Provide the [x, y] coordinate of the cell's center where the given text is located.  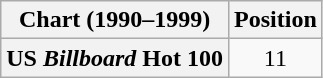
11 [276, 58]
US Billboard Hot 100 [115, 58]
Chart (1990–1999) [115, 20]
Position [276, 20]
